Output the [x, y] coordinate of the center of the cell containing the given text.  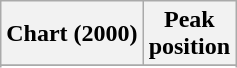
Peakposition [189, 34]
Chart (2000) [72, 34]
